Find where the given text appears and provide that cell's center as (X, Y) coordinate. 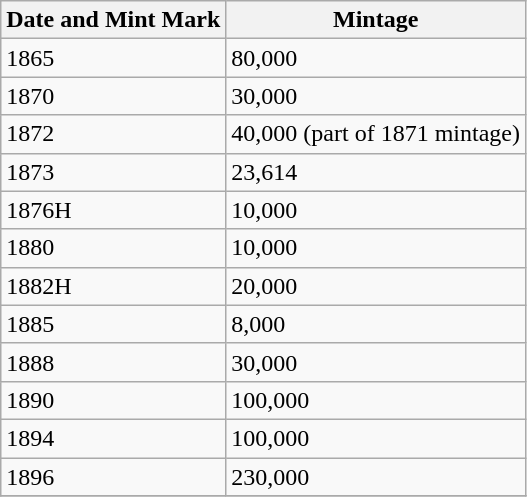
1882H (114, 286)
1876H (114, 210)
23,614 (376, 172)
1870 (114, 96)
1890 (114, 400)
1894 (114, 438)
8,000 (376, 324)
1873 (114, 172)
Date and Mint Mark (114, 20)
1888 (114, 362)
1885 (114, 324)
1865 (114, 58)
80,000 (376, 58)
Mintage (376, 20)
1872 (114, 134)
1896 (114, 477)
20,000 (376, 286)
230,000 (376, 477)
40,000 (part of 1871 mintage) (376, 134)
1880 (114, 248)
